Extract the [X, Y] coordinate from the center of the cell holding the provided text.  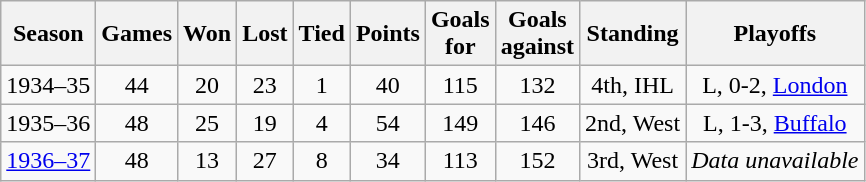
54 [388, 123]
115 [460, 85]
Season [48, 34]
25 [208, 123]
L, 1-3, Buffalo [775, 123]
149 [460, 123]
Games [137, 34]
Goalsfor [460, 34]
34 [388, 161]
27 [265, 161]
40 [388, 85]
Won [208, 34]
1935–36 [48, 123]
13 [208, 161]
132 [537, 85]
23 [265, 85]
1936–37 [48, 161]
113 [460, 161]
19 [265, 123]
1934–35 [48, 85]
Data unavailable [775, 161]
44 [137, 85]
4 [322, 123]
152 [537, 161]
146 [537, 123]
Playoffs [775, 34]
2nd, West [633, 123]
Goalsagainst [537, 34]
Standing [633, 34]
8 [322, 161]
4th, IHL [633, 85]
Points [388, 34]
L, 0-2, London [775, 85]
Lost [265, 34]
1 [322, 85]
3rd, West [633, 161]
20 [208, 85]
Tied [322, 34]
